For the text-containing cell, return its midpoint in (X, Y) coordinate format. 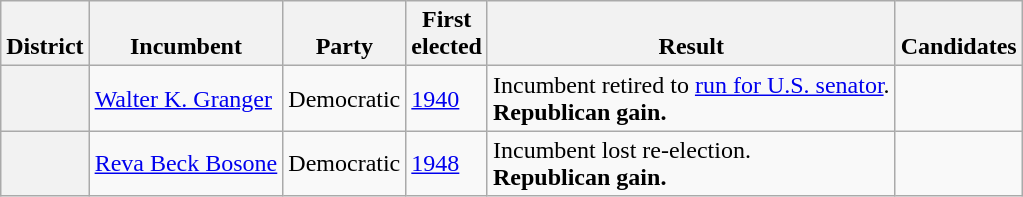
Walter K. Granger (186, 98)
Reva Beck Bosone (186, 164)
1940 (447, 98)
Candidates (958, 34)
Party (344, 34)
1948 (447, 164)
Incumbent lost re-election.Republican gain. (691, 164)
Incumbent retired to run for U.S. senator.Republican gain. (691, 98)
Result (691, 34)
Firstelected (447, 34)
Incumbent (186, 34)
District (45, 34)
